Pinpoint the cell where the given text exists, returning its [X, Y] midpoint coordinate. 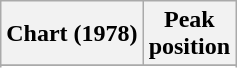
Chart (1978) [72, 34]
Peakposition [189, 34]
